Return the [x, y] coordinate for the center point of the cell that contains the specified text.  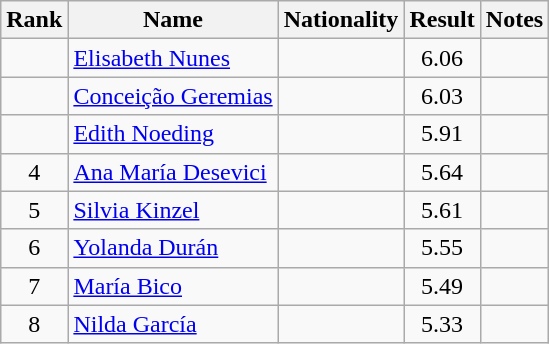
5.33 [442, 324]
Edith Noeding [173, 134]
Name [173, 20]
5.61 [442, 210]
Result [442, 20]
6 [34, 248]
6.06 [442, 58]
Nationality [341, 20]
Elisabeth Nunes [173, 58]
Notes [514, 20]
Yolanda Durán [173, 248]
Rank [34, 20]
5 [34, 210]
5.64 [442, 172]
8 [34, 324]
Nilda García [173, 324]
5.49 [442, 286]
4 [34, 172]
Ana María Desevici [173, 172]
Silvia Kinzel [173, 210]
Conceição Geremias [173, 96]
6.03 [442, 96]
María Bico [173, 286]
5.55 [442, 248]
5.91 [442, 134]
7 [34, 286]
